Return [X, Y] of the center of cell containing provided text 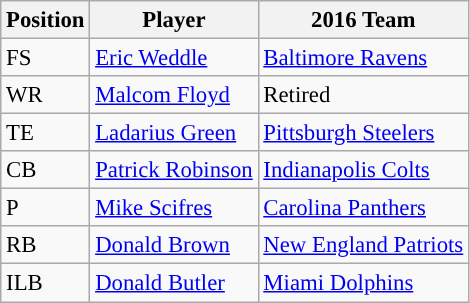
P [46, 208]
WR [46, 95]
Eric Weddle [174, 58]
New England Patriots [364, 245]
Donald Butler [174, 283]
Player [174, 20]
Ladarius Green [174, 133]
RB [46, 245]
Retired [364, 95]
Baltimore Ravens [364, 58]
Position [46, 20]
Indianapolis Colts [364, 170]
Malcom Floyd [174, 95]
TE [46, 133]
Mike Scifres [174, 208]
CB [46, 170]
Miami Dolphins [364, 283]
Carolina Panthers [364, 208]
2016 Team [364, 20]
FS [46, 58]
ILB [46, 283]
Patrick Robinson [174, 170]
Pittsburgh Steelers [364, 133]
Donald Brown [174, 245]
